Return the (X, Y) coordinate for the center point of the cell that contains the specified text.  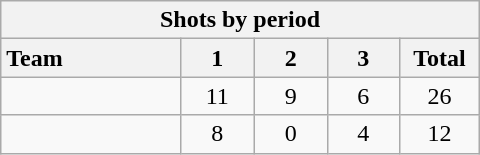
12 (440, 134)
1 (217, 58)
Total (440, 58)
4 (364, 134)
26 (440, 96)
3 (364, 58)
11 (217, 96)
2 (292, 58)
Team (90, 58)
0 (292, 134)
Shots by period (240, 20)
6 (364, 96)
8 (217, 134)
9 (292, 96)
